From the cell containing the given text, extract its center point as (X, Y) coordinate. 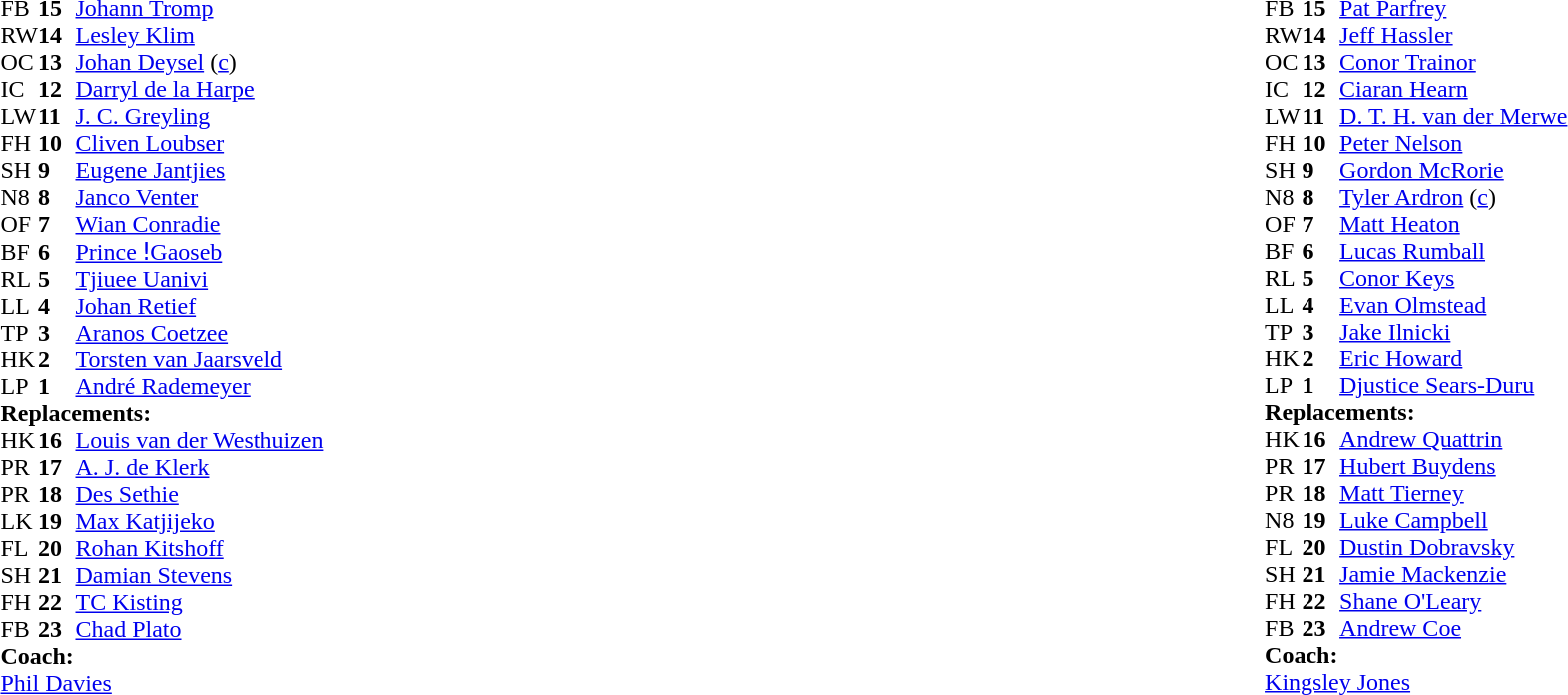
André Rademeyer (200, 387)
Tyler Ardron (c) (1453, 198)
Jeff Hassler (1453, 36)
Cliven Loubser (200, 144)
Damian Stevens (200, 575)
Shane O'Leary (1453, 601)
Luke Campbell (1453, 521)
Andrew Coe (1453, 629)
Conor Keys (1453, 278)
Chad Plato (200, 629)
Aranos Coetzee (200, 334)
Jake Ilnicki (1453, 332)
TC Kisting (200, 603)
Johan Deysel (c) (200, 62)
Andrew Quattrin (1453, 439)
Matt Tierney (1453, 493)
Max Katjijeko (200, 521)
Darryl de la Harpe (200, 90)
Ciaran Hearn (1453, 90)
Djustice Sears-Duru (1453, 385)
Janco Venter (200, 198)
Peter Nelson (1453, 144)
Matt Heaton (1453, 224)
Johan Retief (200, 306)
Conor Trainor (1453, 62)
Lucas Rumball (1453, 252)
Des Sethie (200, 495)
Louis van der Westhuizen (200, 441)
Rohan Kitshoff (200, 549)
Tjiuee Uanivi (200, 280)
LK (19, 521)
Evan Olmstead (1453, 306)
Dustin Dobravsky (1453, 547)
Eugene Jantjies (200, 170)
A. J. de Klerk (200, 467)
Prince ǃGaoseb (200, 252)
Jamie Mackenzie (1453, 575)
Eric Howard (1453, 359)
Hubert Buydens (1453, 467)
Torsten van Jaarsveld (200, 359)
D. T. H. van der Merwe (1453, 116)
Gordon McRorie (1453, 170)
Wian Conradie (200, 224)
J. C. Greyling (200, 116)
Lesley Klim (200, 36)
